Identify which cell holds the provided text, then report its [x, y] central coordinate. 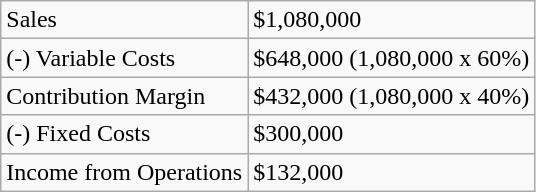
(-) Variable Costs [124, 58]
$432,000 (1,080,000 x 40%) [392, 96]
$132,000 [392, 172]
(-) Fixed Costs [124, 134]
$1,080,000 [392, 20]
Sales [124, 20]
Income from Operations [124, 172]
Contribution Margin [124, 96]
$648,000 (1,080,000 x 60%) [392, 58]
$300,000 [392, 134]
